Pinpoint the cell where the given text exists, returning its (x, y) midpoint coordinate. 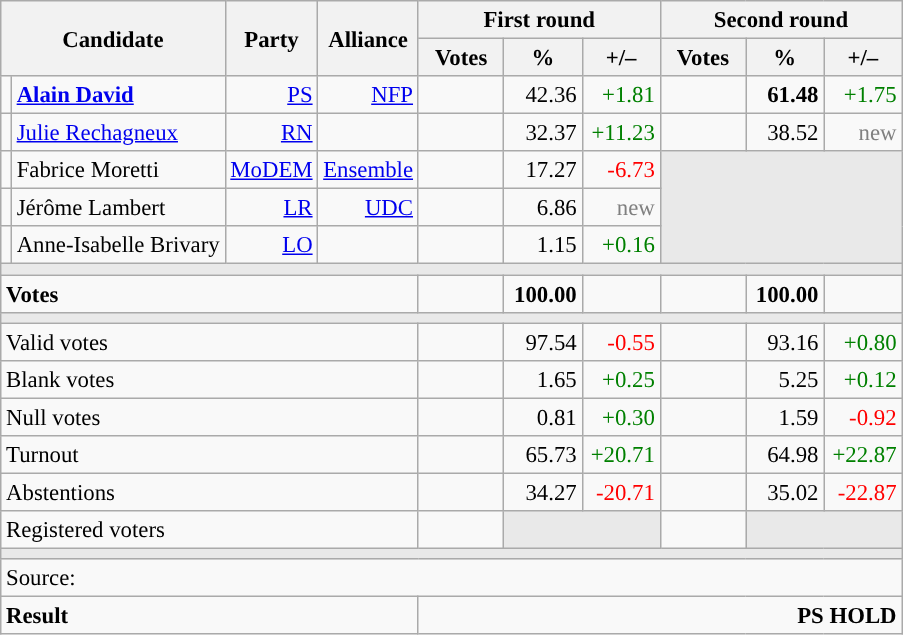
32.37 (543, 133)
Abstentions (210, 492)
+20.71 (621, 455)
Valid votes (210, 342)
PS (272, 95)
PS HOLD (660, 616)
Blank votes (210, 379)
97.54 (543, 342)
42.36 (543, 95)
Ensemble (368, 170)
Jérôme Lambert (118, 208)
RN (272, 133)
0.81 (543, 417)
65.73 (543, 455)
+0.80 (863, 342)
Second round (781, 20)
Alliance (368, 38)
+0.30 (621, 417)
Candidate (113, 38)
61.48 (785, 95)
6.86 (543, 208)
-22.87 (863, 492)
93.16 (785, 342)
LO (272, 245)
17.27 (543, 170)
Result (210, 616)
Alain David (118, 95)
Party (272, 38)
MoDEM (272, 170)
+0.16 (621, 245)
-20.71 (621, 492)
1.65 (543, 379)
-0.92 (863, 417)
+11.23 (621, 133)
Fabrice Moretti (118, 170)
Anne-Isabelle Brivary (118, 245)
35.02 (785, 492)
NFP (368, 95)
+1.75 (863, 95)
38.52 (785, 133)
Source: (452, 578)
LR (272, 208)
1.59 (785, 417)
5.25 (785, 379)
+22.87 (863, 455)
34.27 (543, 492)
+0.12 (863, 379)
Turnout (210, 455)
+1.81 (621, 95)
-6.73 (621, 170)
-0.55 (621, 342)
Registered voters (210, 530)
UDC (368, 208)
Julie Rechagneux (118, 133)
Null votes (210, 417)
1.15 (543, 245)
+0.25 (621, 379)
First round (539, 20)
64.98 (785, 455)
